Detect which cell encompasses the target text, then output its (X, Y) center coordinate. 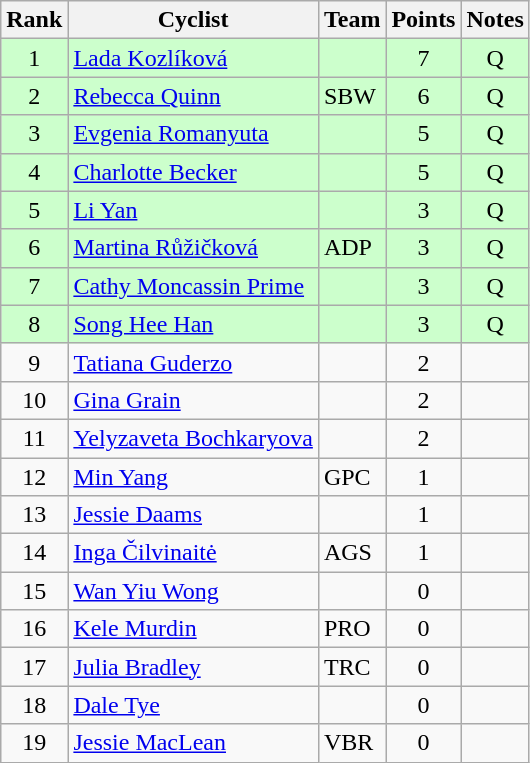
13 (34, 515)
Notes (495, 20)
SBW (352, 96)
GPC (352, 477)
Points (424, 20)
Jessie Daams (194, 515)
Rebecca Quinn (194, 96)
19 (34, 743)
Min Yang (194, 477)
Wan Yiu Wong (194, 591)
VBR (352, 743)
Li Yan (194, 210)
Charlotte Becker (194, 172)
Jessie MacLean (194, 743)
Rank (34, 20)
4 (34, 172)
Cyclist (194, 20)
Evgenia Romanyuta (194, 134)
12 (34, 477)
Julia Bradley (194, 667)
PRO (352, 629)
Yelyzaveta Bochkaryova (194, 438)
15 (34, 591)
Gina Grain (194, 400)
Song Hee Han (194, 324)
AGS (352, 553)
18 (34, 705)
TRC (352, 667)
Inga Čilvinaitė (194, 553)
Kele Murdin (194, 629)
14 (34, 553)
17 (34, 667)
10 (34, 400)
Cathy Moncassin Prime (194, 286)
11 (34, 438)
Team (352, 20)
Lada Kozlíková (194, 58)
Tatiana Guderzo (194, 362)
16 (34, 629)
8 (34, 324)
Martina Růžičková (194, 248)
9 (34, 362)
ADP (352, 248)
Dale Tye (194, 705)
